Output the (x, y) coordinate of the center of the cell containing the given text.  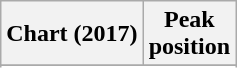
Chart (2017) (72, 34)
Peak position (189, 34)
